Return (X, Y) of the center of cell containing provided text 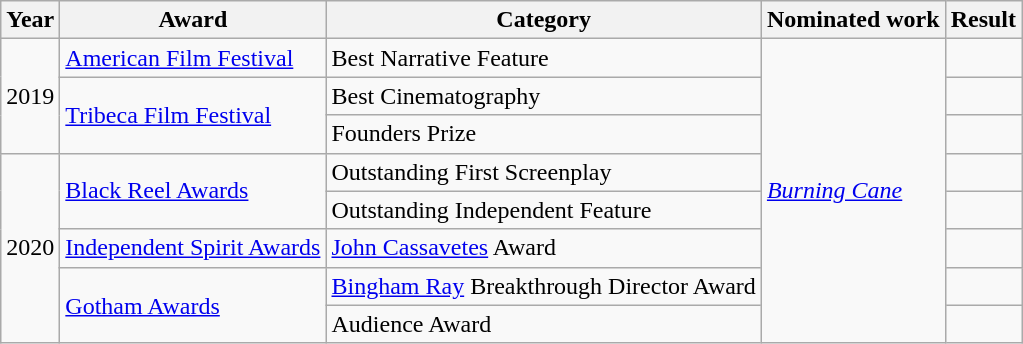
2020 (30, 248)
2019 (30, 96)
John Cassavetes Award (544, 248)
Founders Prize (544, 134)
Independent Spirit Awards (193, 248)
American Film Festival (193, 58)
Nominated work (853, 20)
Gotham Awards (193, 305)
Best Narrative Feature (544, 58)
Audience Award (544, 324)
Award (193, 20)
Category (544, 20)
Tribeca Film Festival (193, 115)
Year (30, 20)
Black Reel Awards (193, 191)
Outstanding Independent Feature (544, 210)
Bingham Ray Breakthrough Director Award (544, 286)
Burning Cane (853, 191)
Outstanding First Screenplay (544, 172)
Result (983, 20)
Best Cinematography (544, 96)
